Extract the [X, Y] coordinate from the center of the cell holding the provided text.  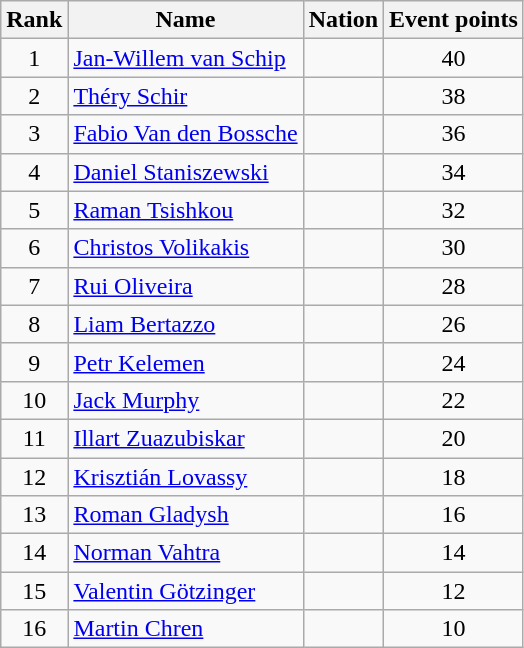
34 [454, 172]
Rank [34, 20]
8 [34, 324]
38 [454, 96]
Daniel Staniszewski [186, 172]
Martin Chren [186, 629]
1 [34, 58]
30 [454, 248]
40 [454, 58]
Raman Tsishkou [186, 210]
36 [454, 134]
Valentin Götzinger [186, 591]
7 [34, 286]
Name [186, 20]
32 [454, 210]
Krisztián Lovassy [186, 477]
Roman Gladysh [186, 515]
26 [454, 324]
22 [454, 400]
Illart Zuazubiskar [186, 438]
Jan-Willem van Schip [186, 58]
Christos Volikakis [186, 248]
Petr Kelemen [186, 362]
Rui Oliveira [186, 286]
13 [34, 515]
28 [454, 286]
2 [34, 96]
18 [454, 477]
Jack Murphy [186, 400]
11 [34, 438]
Théry Schir [186, 96]
Norman Vahtra [186, 553]
24 [454, 362]
Event points [454, 20]
5 [34, 210]
15 [34, 591]
Liam Bertazzo [186, 324]
4 [34, 172]
3 [34, 134]
Fabio Van den Bossche [186, 134]
9 [34, 362]
6 [34, 248]
Nation [343, 20]
20 [454, 438]
